Output the (X, Y) coordinate of the center of the cell containing the given text.  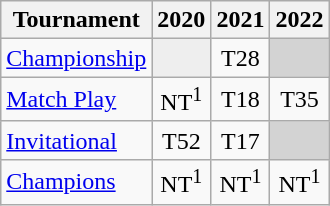
T17 (240, 140)
Match Play (76, 100)
Championship (76, 58)
T28 (240, 58)
2020 (182, 20)
2021 (240, 20)
T18 (240, 100)
Tournament (76, 20)
2022 (300, 20)
T35 (300, 100)
Invitational (76, 140)
Champions (76, 182)
T52 (182, 140)
